Scan for the cell matching the given text and deliver its [x, y] coordinate at center. 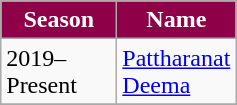
Season [59, 20]
Pattharanat Deema [176, 72]
Name [176, 20]
2019–Present [59, 72]
